Extract the (X, Y) coordinate from the center of the cell holding the provided text.  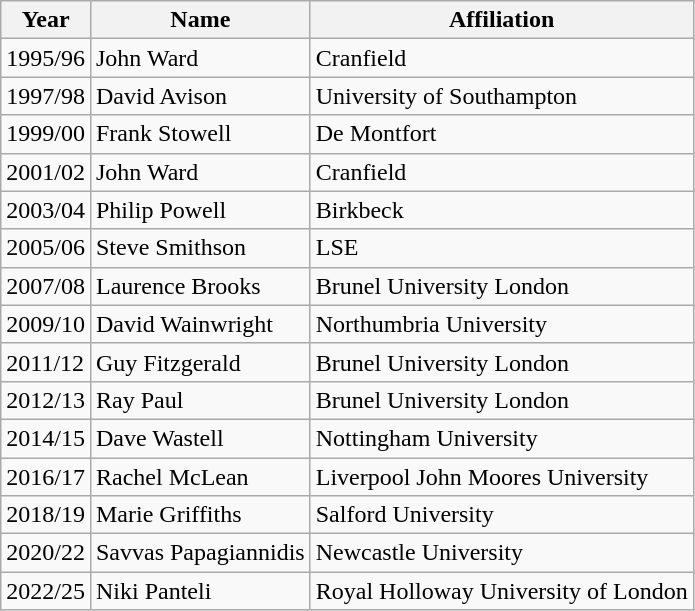
Marie Griffiths (200, 515)
2018/19 (46, 515)
David Wainwright (200, 324)
2020/22 (46, 553)
David Avison (200, 96)
Laurence Brooks (200, 286)
2012/13 (46, 400)
Frank Stowell (200, 134)
Name (200, 20)
Guy Fitzgerald (200, 362)
Nottingham University (502, 438)
Ray Paul (200, 400)
2005/06 (46, 248)
1999/00 (46, 134)
2009/10 (46, 324)
Dave Wastell (200, 438)
Royal Holloway University of London (502, 591)
Niki Panteli (200, 591)
Year (46, 20)
Rachel McLean (200, 477)
LSE (502, 248)
2016/17 (46, 477)
Birkbeck (502, 210)
Salford University (502, 515)
1995/96 (46, 58)
2011/12 (46, 362)
Affiliation (502, 20)
2014/15 (46, 438)
2007/08 (46, 286)
1997/98 (46, 96)
Philip Powell (200, 210)
Steve Smithson (200, 248)
2001/02 (46, 172)
2003/04 (46, 210)
Northumbria University (502, 324)
Newcastle University (502, 553)
2022/25 (46, 591)
University of Southampton (502, 96)
Savvas Papagiannidis (200, 553)
De Montfort (502, 134)
Liverpool John Moores University (502, 477)
